Output the [X, Y] coordinate of the center of the cell containing the given text.  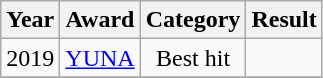
2019 [30, 58]
Best hit [193, 58]
Result [284, 20]
Category [193, 20]
Award [100, 20]
Year [30, 20]
YUNA [100, 58]
